Pinpoint the cell where the given text exists, returning its [x, y] midpoint coordinate. 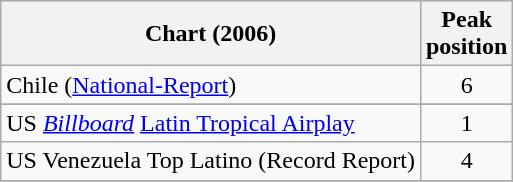
6 [466, 85]
Chile (National-Report) [211, 85]
4 [466, 161]
US Venezuela Top Latino (Record Report) [211, 161]
1 [466, 123]
US Billboard Latin Tropical Airplay [211, 123]
Chart (2006) [211, 34]
Peakposition [466, 34]
